Locate the cell with the specified text and output its [x, y] center coordinate. 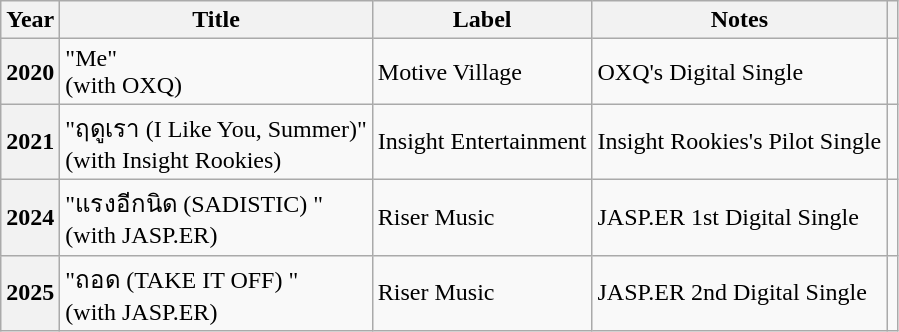
Label [482, 20]
2025 [30, 293]
Motive Village [482, 72]
Insight Rookies's Pilot Single [740, 142]
Year [30, 20]
"ฤดูเรา (I Like You, Summer)" (with Insight Rookies) [216, 142]
"ถอด (TAKE IT OFF) " (with JASP.ER) [216, 293]
OXQ's Digital Single [740, 72]
Insight Entertainment [482, 142]
"แรงอีกนิด (SADISTIC) " (with JASP.ER) [216, 217]
2024 [30, 217]
Title [216, 20]
JASP.ER 1st Digital Single [740, 217]
2021 [30, 142]
"Me" (with OXQ) [216, 72]
Notes [740, 20]
2020 [30, 72]
JASP.ER 2nd Digital Single [740, 293]
